Detect which cell encompasses the target text, then output its (X, Y) center coordinate. 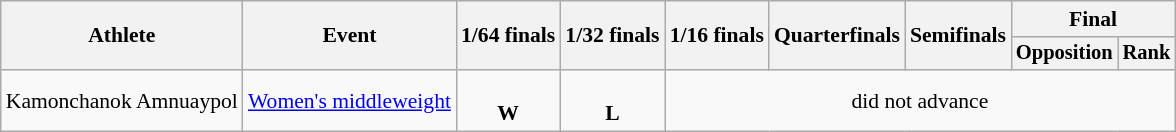
W (508, 100)
Rank (1147, 54)
Athlete (122, 36)
Opposition (1064, 54)
Event (350, 36)
1/64 finals (508, 36)
Kamonchanok Amnuaypol (122, 100)
Women's middleweight (350, 100)
Semifinals (958, 36)
1/16 finals (717, 36)
did not advance (920, 100)
L (612, 100)
Quarterfinals (837, 36)
1/32 finals (612, 36)
Final (1093, 19)
